For the text-containing cell, return its midpoint in [x, y] coordinate format. 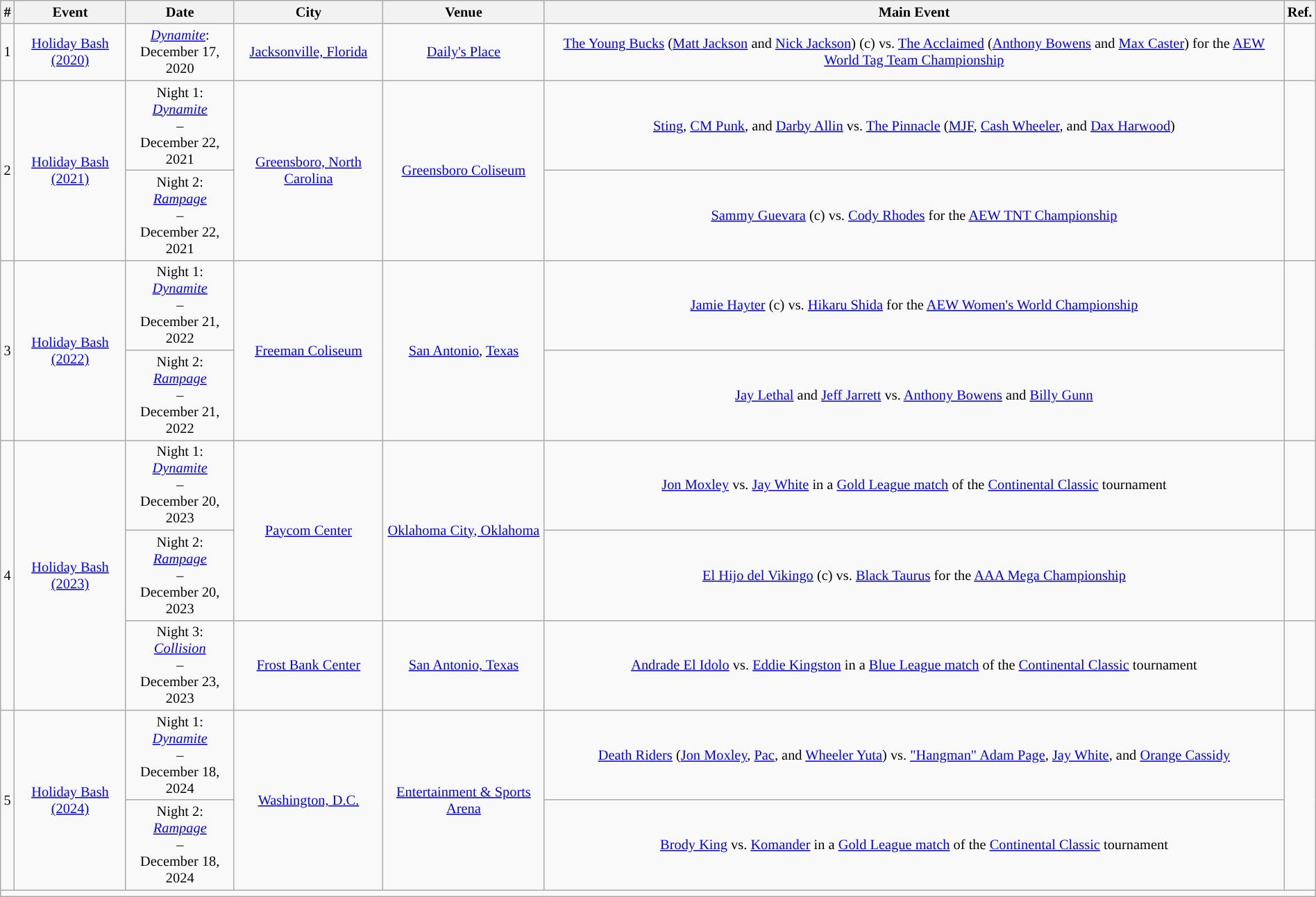
Jay Lethal and Jeff Jarrett vs. Anthony Bowens and Billy Gunn [914, 395]
Jacksonville, Florida [308, 52]
Dynamite:December 17, 2020 [180, 52]
Holiday Bash (2023) [71, 574]
1 [8, 52]
Night 2:Rampage–December 18, 2024 [180, 845]
Jamie Hayter (c) vs. Hikaru Shida for the AEW Women's World Championship [914, 305]
Night 1:Dynamite–December 18, 2024 [180, 755]
Ref. [1299, 12]
Night 1:Dynamite–December 22, 2021 [180, 126]
Night 3:Collision–December 23, 2023 [180, 665]
City [308, 12]
Venue [464, 12]
Frost Bank Center [308, 665]
Sting, CM Punk, and Darby Allin vs. The Pinnacle (MJF, Cash Wheeler, and Dax Harwood) [914, 126]
Greensboro Coliseum [464, 171]
Night 2:Rampage–December 21, 2022 [180, 395]
Night 2:Rampage–December 22, 2021 [180, 215]
Holiday Bash (2024) [71, 799]
Date [180, 12]
Holiday Bash (2022) [71, 350]
2 [8, 171]
4 [8, 574]
5 [8, 799]
Washington, D.C. [308, 799]
Night 2:Rampage–December 20, 2023 [180, 575]
Entertainment & Sports Arena [464, 799]
Daily's Place [464, 52]
El Hijo del Vikingo (c) vs. Black Taurus for the AAA Mega Championship [914, 575]
Freeman Coliseum [308, 350]
# [8, 12]
Greensboro, North Carolina [308, 171]
Sammy Guevara (c) vs. Cody Rhodes for the AEW TNT Championship [914, 215]
Death Riders (Jon Moxley, Pac, and Wheeler Yuta) vs. "Hangman" Adam Page, Jay White, and Orange Cassidy [914, 755]
Jon Moxley vs. Jay White in a Gold League match of the Continental Classic tournament [914, 485]
The Young Bucks (Matt Jackson and Nick Jackson) (c) vs. The Acclaimed (Anthony Bowens and Max Caster) for the AEW World Tag Team Championship [914, 52]
Event [71, 12]
Brody King vs. Komander in a Gold League match of the Continental Classic tournament [914, 845]
Night 1: Dynamite–December 20, 2023 [180, 485]
3 [8, 350]
Holiday Bash (2021) [71, 171]
Main Event [914, 12]
Andrade El Idolo vs. Eddie Kingston in a Blue League match of the Continental Classic tournament [914, 665]
Paycom Center [308, 530]
Oklahoma City, Oklahoma [464, 530]
Holiday Bash (2020) [71, 52]
Night 1:Dynamite–December 21, 2022 [180, 305]
